Locate the cell with the specified text and output its [x, y] center coordinate. 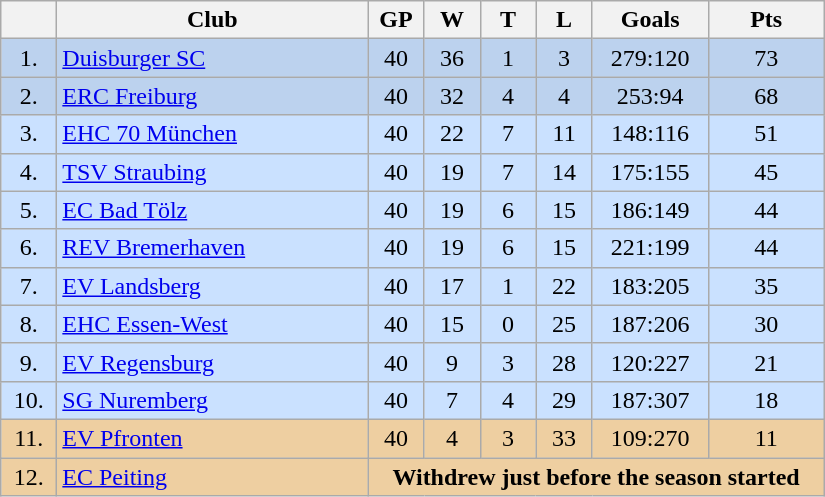
33 [564, 438]
4. [29, 172]
17 [452, 286]
32 [452, 96]
0 [508, 324]
109:270 [650, 438]
21 [766, 362]
68 [766, 96]
ERC Freiburg [212, 96]
Withdrew just before the season started [596, 477]
TSV Straubing [212, 172]
36 [452, 58]
186:149 [650, 210]
120:227 [650, 362]
18 [766, 400]
183:205 [650, 286]
REV Bremerhaven [212, 248]
2. [29, 96]
L [564, 20]
51 [766, 134]
14 [564, 172]
EHC 70 München [212, 134]
5. [29, 210]
73 [766, 58]
8. [29, 324]
EC Peiting [212, 477]
187:307 [650, 400]
6. [29, 248]
EV Pfronten [212, 438]
45 [766, 172]
148:116 [650, 134]
SG Nuremberg [212, 400]
175:155 [650, 172]
10. [29, 400]
253:94 [650, 96]
Duisburger SC [212, 58]
EHC Essen-West [212, 324]
9. [29, 362]
28 [564, 362]
3. [29, 134]
187:206 [650, 324]
221:199 [650, 248]
EV Landsberg [212, 286]
EC Bad Tölz [212, 210]
GP [396, 20]
T [508, 20]
Pts [766, 20]
7. [29, 286]
9 [452, 362]
12. [29, 477]
Goals [650, 20]
25 [564, 324]
EV Regensburg [212, 362]
30 [766, 324]
1. [29, 58]
W [452, 20]
29 [564, 400]
35 [766, 286]
Club [212, 20]
279:120 [650, 58]
11. [29, 438]
